Provide the [x, y] coordinate of the cell's center where the given text is located.  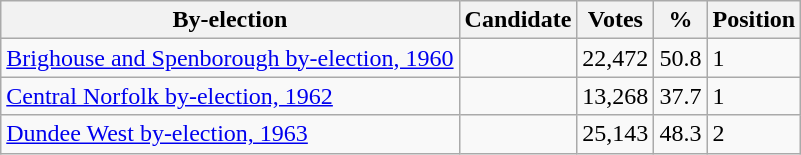
37.7 [680, 96]
48.3 [680, 134]
Candidate [518, 20]
25,143 [616, 134]
2 [754, 134]
Brighouse and Spenborough by-election, 1960 [230, 58]
By-election [230, 20]
Position [754, 20]
% [680, 20]
Votes [616, 20]
22,472 [616, 58]
13,268 [616, 96]
50.8 [680, 58]
Dundee West by-election, 1963 [230, 134]
Central Norfolk by-election, 1962 [230, 96]
